Locate the cell with the specified text and output its (X, Y) center coordinate. 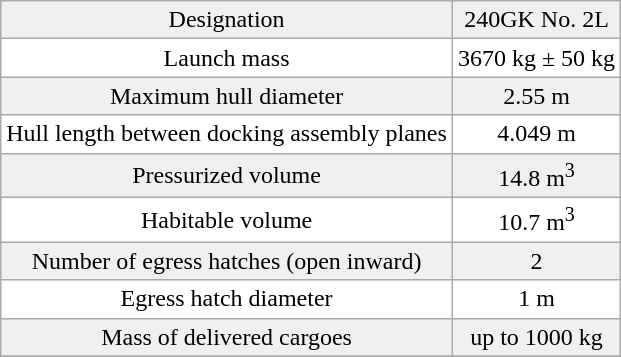
Launch mass (227, 58)
2.55 m (536, 96)
Mass of delivered cargoes (227, 337)
Number of egress hatches (open inward) (227, 261)
240GK No. 2L (536, 20)
up to 1000 kg (536, 337)
Pressurized volume (227, 176)
Habitable volume (227, 220)
Hull length between docking assembly planes (227, 134)
1 m (536, 299)
2 (536, 261)
Maximum hull diameter (227, 96)
14.8 m3 (536, 176)
4.049 m (536, 134)
Designation (227, 20)
3670 kg ± 50 kg (536, 58)
10.7 m3 (536, 220)
Egress hatch diameter (227, 299)
